Search for the cell housing the specified text and yield its (X, Y) center coordinate. 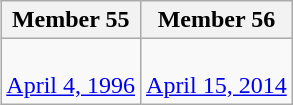
April 15, 2014 (217, 72)
April 4, 1996 (71, 72)
Member 55 (71, 20)
Member 56 (217, 20)
